Output the (X, Y) coordinate of the center of the cell containing the given text.  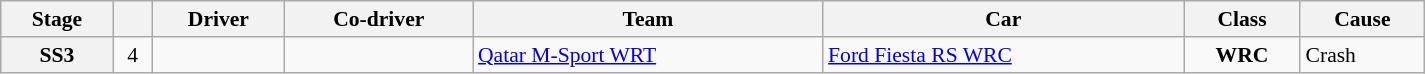
4 (132, 55)
Class (1242, 19)
Co-driver (379, 19)
Crash (1362, 55)
Cause (1362, 19)
SS3 (57, 55)
Car (1003, 19)
Ford Fiesta RS WRC (1003, 55)
WRC (1242, 55)
Qatar M-Sport WRT (648, 55)
Driver (218, 19)
Stage (57, 19)
Team (648, 19)
